From the cell containing the given text, extract its center point as (x, y) coordinate. 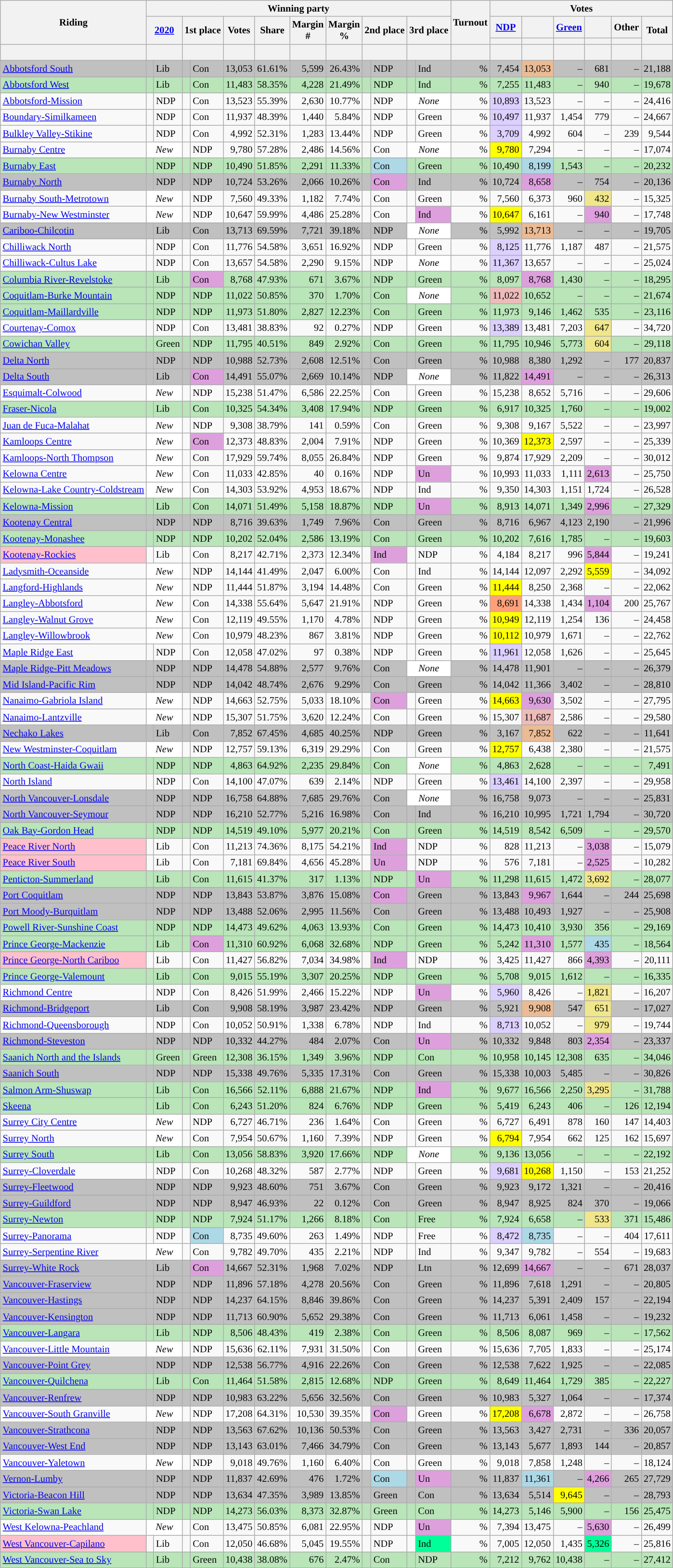
11,641 (657, 733)
16.92% (344, 247)
51.58% (272, 1381)
317 (308, 879)
Vernon-Lumby (74, 1478)
5,033 (308, 701)
28,810 (657, 684)
10,369 (506, 441)
5,242 (506, 944)
40.25% (344, 733)
19,066 (657, 1203)
West Kelowna-Peachland (74, 1527)
7.39% (344, 1138)
Burnaby Centre (74, 150)
51.47% (272, 392)
10.14% (344, 377)
1,435 (569, 1543)
3,920 (308, 1154)
32.87% (344, 1511)
1,794 (598, 814)
9,350 (506, 490)
3,194 (308, 587)
Burnaby North (74, 182)
5,977 (308, 830)
48.23% (272, 636)
177 (626, 360)
8,087 (537, 1333)
10,282 (657, 862)
10,946 (537, 344)
9,347 (506, 1252)
59.13% (272, 749)
39.63% (272, 523)
9,762 (537, 1560)
41.37% (272, 879)
5,960 (506, 993)
Riding (74, 22)
1,968 (308, 1268)
51.87% (272, 587)
Ladysmith-Oceanside (74, 571)
7,622 (537, 1365)
Delta South (74, 377)
20,857 (657, 1446)
52.75% (272, 701)
25.28% (344, 214)
3,987 (308, 1008)
25,024 (657, 263)
25,174 (657, 1349)
10.77% (344, 101)
Juan de Fuca-Malahat (74, 425)
51.80% (272, 312)
North Vancouver-Seymour (74, 814)
10,112 (506, 636)
4,266 (598, 1478)
Kelowna-Lake Country-Coldstream (74, 490)
27,729 (657, 1478)
1,254 (569, 620)
Turnout (470, 22)
Vancouver-Yaletown (74, 1463)
2,995 (308, 911)
9,630 (537, 701)
22,192 (657, 1154)
622 (569, 733)
1,785 (569, 538)
8,472 (506, 1236)
1,577 (569, 944)
13,389 (506, 328)
51.85% (272, 166)
11,366 (537, 684)
10,993 (506, 474)
9.15% (344, 263)
32.68% (344, 944)
15.08% (344, 895)
8,658 (537, 182)
64.88% (272, 798)
22,062 (657, 587)
12,699 (506, 1268)
18,124 (657, 1463)
476 (308, 1478)
3,402 (569, 684)
2020 (164, 30)
9,146 (537, 312)
25,339 (657, 441)
20,837 (657, 360)
28,077 (657, 879)
6.00% (344, 571)
0.27% (344, 328)
2,047 (308, 571)
48.39% (272, 117)
5,559 (598, 571)
58.35% (272, 85)
2,209 (569, 457)
662 (569, 1138)
13.93% (344, 928)
Surrey City Centre (74, 1122)
1,543 (569, 166)
1,760 (569, 409)
9,136 (506, 1154)
7,255 (506, 85)
50.67% (272, 1138)
1,170 (308, 620)
157 (598, 1300)
Richmond-Queensborough (74, 1025)
Kootenay-Monashee (74, 538)
960 (569, 198)
Bulkley Valley-Stikine (74, 133)
141 (308, 425)
15.22% (344, 993)
2,380 (569, 749)
North Island (74, 782)
2,525 (598, 862)
12.51% (344, 360)
Coquitlam-Maillardville (74, 312)
Esquimalt-Colwood (74, 392)
3,502 (569, 701)
27,412 (657, 1560)
60.90% (272, 1317)
16,207 (657, 993)
67.45% (272, 733)
7,394 (506, 1527)
356 (598, 928)
Burnaby East (74, 166)
1,182 (308, 198)
Oak Bay-Gordon Head (74, 830)
3,167 (506, 733)
25,698 (657, 895)
23.42% (344, 1008)
2,290 (308, 263)
1,724 (598, 490)
52.77% (272, 814)
Richmond-Bridgeport (74, 1008)
1,626 (569, 652)
1,472 (569, 879)
18.10% (344, 701)
53.87% (272, 895)
7,616 (537, 538)
Boundary-Similkameen (74, 117)
49.10% (272, 830)
681 (598, 68)
49.33% (272, 198)
Maple Ridge East (74, 652)
92 (308, 328)
5.84% (344, 117)
2,397 (569, 782)
867 (308, 636)
22.26% (344, 1365)
Saanich North and the Islands (74, 1057)
6,491 (537, 1122)
484 (308, 1041)
54.34% (272, 409)
Other (626, 27)
Vancouver-Fraserview (74, 1284)
7,212 (506, 1560)
5,652 (308, 1317)
3,930 (569, 928)
Vancouver-Little Mountain (74, 1349)
12.68% (344, 1381)
803 (569, 1041)
2,872 (569, 1414)
39.18% (344, 231)
52.06% (272, 911)
55.39% (272, 101)
263 (308, 1236)
19,603 (657, 538)
3,876 (308, 895)
647 (598, 328)
17,027 (657, 1008)
3.96% (344, 1057)
7,454 (506, 68)
11.56% (344, 911)
244 (626, 895)
3,989 (308, 1495)
21.49% (344, 85)
5,773 (569, 344)
North Coast-Haida Gwaii (74, 766)
1,430 (569, 279)
Vancouver-Kensington (74, 1317)
25,475 (657, 1511)
Cowichan Valley (74, 344)
North Vancouver-Lonsdale (74, 798)
6,373 (537, 198)
19,705 (657, 231)
239 (626, 133)
64.15% (272, 1300)
0.59% (344, 425)
8,250 (537, 587)
2,409 (569, 1300)
6,917 (506, 409)
4,063 (308, 928)
8,691 (506, 603)
48.83% (272, 441)
1,248 (569, 1463)
48.32% (272, 1171)
8,175 (308, 847)
21.67% (344, 1090)
2.77% (344, 1171)
969 (569, 1333)
20.21% (344, 830)
651 (598, 1008)
24,416 (657, 101)
Kootenay-Rockies (74, 555)
42.85% (272, 474)
Vancouver-South Granville (74, 1414)
432 (598, 198)
10,949 (506, 620)
7,466 (308, 1446)
4,486 (308, 214)
3,620 (308, 717)
8,652 (537, 392)
51.17% (272, 1219)
10.26% (344, 182)
29,570 (657, 830)
18.87% (344, 506)
22.95% (344, 1527)
754 (598, 182)
11,961 (506, 652)
9.76% (344, 668)
6,678 (537, 1414)
2,608 (308, 360)
49.55% (272, 620)
24,458 (657, 620)
1,925 (569, 1365)
2,466 (308, 993)
Share (272, 30)
144 (598, 1446)
31,788 (657, 1090)
2.14% (344, 782)
5,158 (308, 506)
30,720 (657, 814)
Cariboo-Chilcotin (74, 231)
52.11% (272, 1090)
160 (598, 1122)
1,749 (308, 523)
17,611 (657, 1236)
Abbotsford-Mission (74, 101)
2,669 (308, 377)
11,687 (537, 717)
1,321 (569, 1187)
8,097 (506, 279)
17,562 (657, 1333)
554 (598, 1252)
1.70% (344, 295)
11.33% (344, 166)
Port Coquitlam (74, 895)
34,092 (657, 571)
25,831 (657, 798)
2,827 (308, 312)
Vancouver-Langara (74, 1333)
6.78% (344, 1025)
41.49% (272, 571)
2,004 (308, 441)
1,291 (569, 1284)
17.94% (344, 409)
Columbia River-Revelstoke (74, 279)
419 (308, 1333)
2.21% (344, 1252)
24,667 (657, 117)
8,380 (537, 360)
336 (626, 1430)
1,721 (569, 814)
51.75% (272, 717)
Langley-Willowbrook (74, 636)
21,996 (657, 523)
Ltn (433, 1268)
7,034 (308, 960)
10,410 (537, 928)
Kootenay Central (74, 523)
156 (626, 1511)
8,542 (537, 830)
6,509 (569, 830)
0.38% (344, 652)
4,953 (308, 490)
19,241 (657, 555)
2,613 (598, 474)
Peace River North (74, 847)
12.34% (344, 555)
Victoria-Swan Lake (74, 1511)
5,335 (308, 1073)
Burnaby-New Westminster (74, 214)
Chilliwack-Cultus Lake (74, 263)
13.44% (344, 133)
Port Moody-Burquitlam (74, 911)
Prince George-Valemount (74, 976)
1,440 (308, 117)
8,925 (537, 1203)
265 (626, 1478)
1,893 (569, 1446)
34,046 (657, 1057)
2,368 (569, 587)
49.62% (272, 928)
31.50% (344, 1349)
153 (626, 1171)
7,203 (569, 328)
5,677 (537, 1446)
6,586 (308, 392)
3,692 (598, 879)
45.28% (344, 862)
12,194 (657, 1106)
3,307 (308, 976)
1.72% (344, 1478)
50.53% (344, 1430)
6,888 (308, 1090)
Chilliwack North (74, 247)
38.08% (272, 1560)
3rd place (428, 30)
39.86% (344, 1300)
1,104 (598, 603)
Surrey-White Rock (74, 1268)
6,438 (537, 749)
5,599 (308, 68)
996 (569, 555)
Winning party (298, 8)
6,658 (537, 1219)
25,816 (657, 1543)
Delta North (74, 360)
8,199 (537, 166)
12.23% (344, 312)
Skeena (74, 1106)
6.76% (344, 1106)
Maple Ridge-Pitt Meadows (74, 668)
55.19% (272, 976)
547 (569, 1008)
487 (598, 247)
5,844 (598, 555)
26,758 (657, 1414)
10,493 (537, 911)
Surrey-Newton (74, 1219)
57.18% (272, 1284)
26.84% (344, 457)
5,716 (569, 392)
7,705 (537, 1349)
51.20% (272, 1106)
42.71% (272, 555)
New Westminster-Coquitlam (74, 749)
7.96% (344, 523)
6,081 (308, 1527)
10,893 (506, 101)
5,630 (598, 1527)
Kamloops-North Thompson (74, 457)
1,187 (569, 247)
2,676 (308, 684)
4,656 (308, 862)
10,136 (308, 1430)
9,544 (657, 133)
17.31% (344, 1073)
Vancouver-West End (74, 1446)
878 (569, 1122)
9,848 (537, 1041)
Richmond Centre (74, 993)
4,228 (308, 85)
1,434 (569, 603)
18,564 (657, 944)
9,967 (537, 895)
Prince George-North Cariboo (74, 960)
404 (626, 1236)
Nechako Lakes (74, 733)
57.28% (272, 150)
9,874 (506, 457)
4.78% (344, 620)
29.38% (344, 1317)
Saanich South (74, 1073)
25,767 (657, 603)
1,283 (308, 133)
97 (308, 652)
Nanaimo-Gabriola Island (74, 701)
46.93% (272, 1203)
48.60% (272, 1187)
Vancouver-Point Grey (74, 1365)
2.47% (344, 1560)
635 (598, 1057)
8,055 (308, 457)
5,485 (569, 1073)
54.21% (344, 847)
26,313 (657, 377)
63.22% (272, 1398)
2.38% (344, 1333)
2.92% (344, 344)
535 (598, 312)
64.92% (272, 766)
Powell River-Sunshine Coast (74, 928)
22,085 (657, 1365)
Penticton-Summerland (74, 879)
828 (506, 847)
7.02% (344, 1268)
5,921 (506, 1008)
52.04% (272, 538)
2,815 (308, 1381)
10,497 (506, 117)
1,292 (569, 360)
9,681 (506, 1171)
2,630 (308, 101)
Surrey-Guildford (74, 1203)
371 (626, 1219)
5,522 (569, 425)
38.79% (272, 425)
849 (308, 344)
1,064 (569, 1398)
26,499 (657, 1527)
69.84% (272, 862)
59.74% (272, 457)
Surrey North (74, 1138)
29,169 (657, 928)
26,528 (657, 490)
52.73% (272, 360)
44.27% (272, 1041)
39.35% (344, 1414)
2,996 (598, 506)
2,731 (569, 1430)
Surrey-Serpentine River (74, 1252)
Victoria-Beacon Hill (74, 1495)
60.92% (272, 944)
19,232 (657, 1317)
7,685 (308, 798)
3.81% (344, 636)
38.83% (272, 328)
17,374 (657, 1398)
36.15% (272, 1057)
3,038 (598, 847)
26,379 (657, 668)
23,997 (657, 425)
14.56% (344, 150)
2,291 (308, 166)
22,227 (657, 1381)
9,167 (537, 425)
26.43% (344, 68)
1,612 (569, 976)
136 (598, 620)
27,795 (657, 701)
147 (626, 1122)
56.82% (272, 960)
Salmon Arm-Shuswap (74, 1090)
8,649 (506, 1381)
751 (308, 1187)
2,597 (569, 441)
Total (657, 30)
Nanaimo-Lantzville (74, 717)
29,580 (657, 717)
Vancouver-Renfrew (74, 1398)
Kamloops Centre (74, 441)
50.91% (272, 1025)
20,805 (657, 1284)
Prince George-Mackenzie (74, 944)
Vancouver-Quilchena (74, 1381)
11,367 (506, 263)
10,530 (308, 1414)
53.26% (272, 182)
200 (626, 603)
54.88% (272, 668)
17.66% (344, 1154)
25,908 (657, 911)
40 (308, 474)
779 (598, 117)
8,846 (308, 1300)
5,327 (537, 1398)
1,151 (569, 490)
10,652 (537, 295)
7.74% (344, 198)
Margin# (308, 30)
2,628 (537, 766)
126 (626, 1106)
59.99% (272, 214)
4,278 (308, 1284)
6.40% (344, 1463)
2,373 (308, 555)
5,992 (506, 231)
1,927 (569, 911)
Coquitlam-Burke Mountain (74, 295)
74.36% (272, 847)
0.12% (344, 1203)
2.07% (344, 1041)
51.49% (272, 506)
9,645 (569, 1495)
7,005 (506, 1543)
29,118 (657, 344)
34.98% (344, 960)
28,037 (657, 1268)
32.56% (344, 1398)
Courtenay-Comox (74, 328)
5,647 (308, 603)
7.91% (344, 441)
Peace River South (74, 862)
Kelowna-Mission (74, 506)
20.56% (344, 1284)
866 (569, 960)
25,645 (657, 652)
29,958 (657, 782)
29.84% (344, 766)
4,393 (598, 960)
53.92% (272, 490)
15,079 (657, 847)
6,319 (308, 749)
6,967 (537, 523)
22,194 (657, 1300)
21.91% (344, 603)
2,250 (569, 1090)
1,454 (569, 117)
6,061 (537, 1317)
34,720 (657, 328)
1,458 (569, 1317)
3,709 (506, 133)
1,111 (569, 474)
Surrey South (74, 1154)
676 (308, 1560)
1,833 (569, 1349)
20,111 (657, 960)
22.25% (344, 392)
5,419 (506, 1106)
0.16% (344, 474)
6,161 (537, 214)
47.35% (272, 1495)
4,685 (308, 733)
2,190 (598, 523)
22 (308, 1203)
10,003 (537, 1073)
12.24% (344, 717)
13.85% (344, 1495)
13,461 (506, 782)
9,677 (506, 1090)
16,335 (657, 976)
18.67% (344, 490)
979 (598, 1025)
5,216 (308, 814)
10,958 (506, 1057)
Mid Island-Pacific Rim (74, 684)
18,295 (657, 279)
19,683 (657, 1252)
1,671 (569, 636)
125 (598, 1138)
8.18% (344, 1219)
69.59% (272, 231)
4,916 (308, 1365)
533 (598, 1219)
56.03% (272, 1511)
236 (308, 1122)
1st place (203, 30)
29,606 (657, 392)
3,295 (598, 1090)
1,462 (569, 312)
25,750 (657, 474)
11,298 (506, 879)
Surrey-Panorama (74, 1236)
2,486 (308, 150)
6,794 (506, 1138)
West Vancouver-Sea to Sky (74, 1560)
7,721 (308, 231)
12,097 (537, 571)
Abbotsford South (74, 68)
3,425 (506, 960)
1.49% (344, 1236)
47.93% (272, 279)
3,427 (537, 1430)
46.68% (272, 1543)
9,073 (537, 798)
23,337 (657, 1041)
15,697 (657, 1138)
1,729 (569, 1381)
2,354 (598, 1041)
5,326 (598, 1543)
15,486 (657, 1219)
20,232 (657, 166)
10,145 (537, 1057)
Fraser-Nicola (74, 409)
162 (626, 1138)
Langley-Abbotsford (74, 603)
2nd place (385, 30)
1.64% (344, 1122)
1,338 (308, 1025)
62.11% (272, 1349)
17,074 (657, 150)
10,995 (537, 814)
20.25% (344, 976)
17,748 (657, 214)
19,002 (657, 409)
Richmond-Steveston (74, 1041)
5,656 (308, 1398)
5,708 (506, 976)
7,858 (537, 1463)
7,294 (537, 150)
20,057 (657, 1430)
3,651 (308, 247)
West Vancouver-Capilano (74, 1543)
5,045 (308, 1543)
46.71% (272, 1122)
20,136 (657, 182)
2,577 (308, 668)
40.51% (272, 344)
2,066 (308, 182)
Langley-Walnut Grove (74, 620)
Surrey-Fleetwood (74, 1187)
55.64% (272, 603)
Margin% (344, 30)
9,172 (537, 1187)
28,793 (657, 1495)
11,361 (537, 1478)
Kelowna Centre (74, 474)
19,744 (657, 1025)
19,678 (657, 85)
2,235 (308, 766)
13.19% (344, 538)
Burnaby South-Metrotown (74, 198)
51.99% (272, 993)
23,116 (657, 312)
16.98% (344, 814)
20,416 (657, 1187)
406 (569, 1106)
2,292 (569, 571)
61.61% (272, 68)
Abbotsford West (74, 85)
4,184 (506, 555)
576 (506, 862)
7,618 (537, 1284)
49.70% (272, 1252)
58.19% (272, 1008)
55.07% (272, 377)
15,325 (657, 198)
48.43% (272, 1333)
639 (308, 782)
1,644 (569, 895)
29.29% (344, 749)
42.69% (272, 1478)
58.83% (272, 1154)
30,826 (657, 1073)
Vancouver-Hastings (74, 1300)
1,821 (598, 993)
64.31% (272, 1414)
21,674 (657, 295)
21,252 (657, 1171)
22,762 (657, 636)
587 (308, 1171)
Vancouver-Strathcona (74, 1430)
30,012 (657, 457)
3,408 (308, 409)
8,713 (506, 1025)
63.01% (272, 1446)
14.48% (344, 587)
5,514 (537, 1495)
14,403 (657, 1122)
47.02% (272, 652)
Surrey-Cloverdale (74, 1171)
27,329 (657, 506)
8,373 (308, 1511)
7,491 (657, 766)
5,900 (569, 1511)
56.77% (272, 1365)
Langford-Highlands (74, 587)
8,125 (506, 247)
29.76% (344, 798)
47.07% (272, 782)
11,901 (537, 668)
7,931 (308, 1349)
34.79% (344, 1446)
11,822 (506, 377)
49.60% (272, 1236)
5,146 (537, 1511)
9.29% (344, 684)
8,913 (506, 506)
1.13% (344, 879)
1,150 (569, 1171)
48.74% (272, 684)
1,266 (308, 1219)
4,123 (569, 523)
19.55% (344, 1543)
385 (598, 1381)
5,391 (537, 1300)
21,188 (657, 68)
6,068 (308, 944)
67.62% (272, 1430)
